Search for the cell housing the specified text and yield its (x, y) center coordinate. 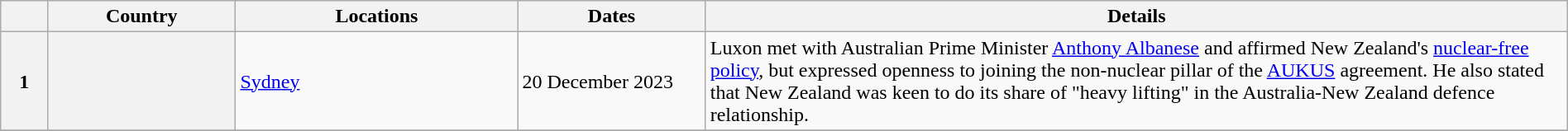
Country (142, 16)
Details (1136, 16)
20 December 2023 (612, 81)
Sydney (377, 81)
Locations (377, 16)
1 (25, 81)
Dates (612, 16)
